Determine the [X, Y] coordinate at the center of the cell enclosing the given text.  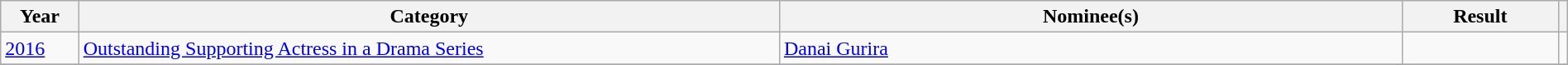
Result [1480, 17]
2016 [40, 48]
Nominee(s) [1090, 17]
Outstanding Supporting Actress in a Drama Series [428, 48]
Year [40, 17]
Category [428, 17]
Danai Gurira [1090, 48]
